Determine the (x, y) coordinate at the center of the cell enclosing the given text.  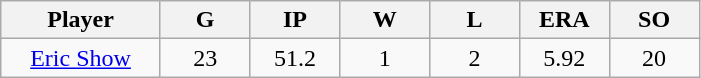
23 (205, 58)
2 (475, 58)
Eric Show (81, 58)
IP (295, 20)
Player (81, 20)
ERA (564, 20)
G (205, 20)
5.92 (564, 58)
W (385, 20)
20 (654, 58)
51.2 (295, 58)
L (475, 20)
SO (654, 20)
1 (385, 58)
